Provide the [x, y] coordinate of the cell's center where the given text is located.  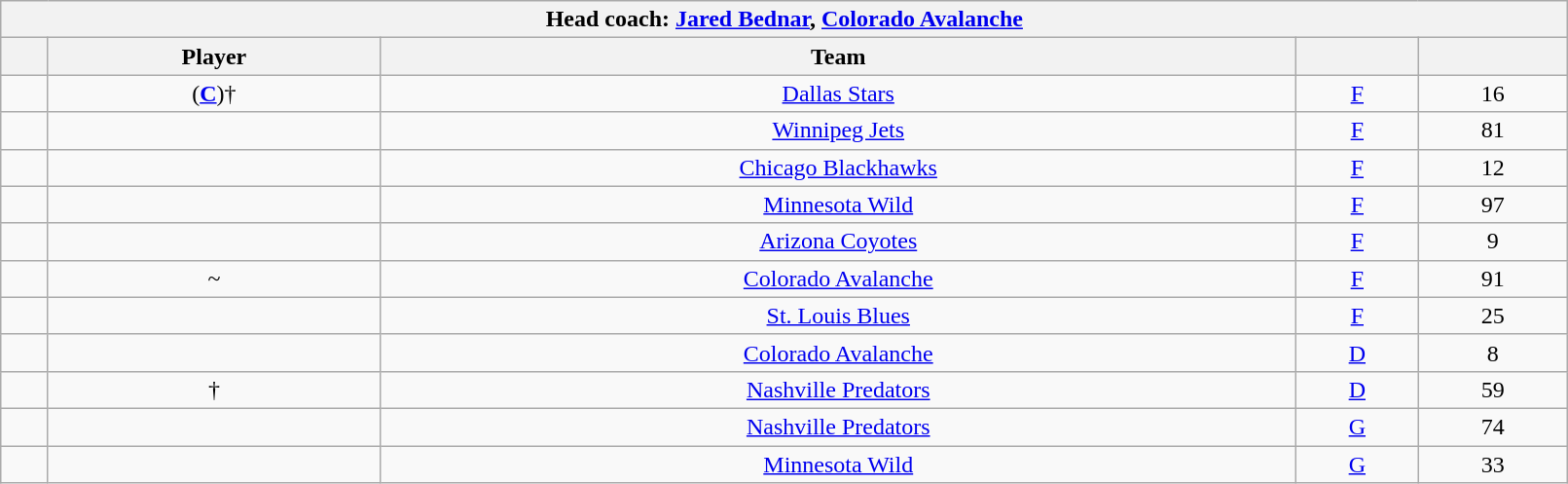
81 [1493, 130]
8 [1493, 353]
Winnipeg Jets [839, 130]
Head coach: Jared Bednar, Colorado Avalanche [784, 19]
74 [1493, 427]
91 [1493, 279]
97 [1493, 205]
12 [1493, 168]
Dallas Stars [839, 93]
9 [1493, 242]
25 [1493, 316]
Player [214, 56]
Team [839, 56]
St. Louis Blues [839, 316]
Chicago Blackhawks [839, 168]
(C)† [214, 93]
33 [1493, 465]
16 [1493, 93]
† [214, 390]
Arizona Coyotes [839, 242]
~ [214, 279]
59 [1493, 390]
